Output the [x, y] coordinate of the center of the cell containing the given text.  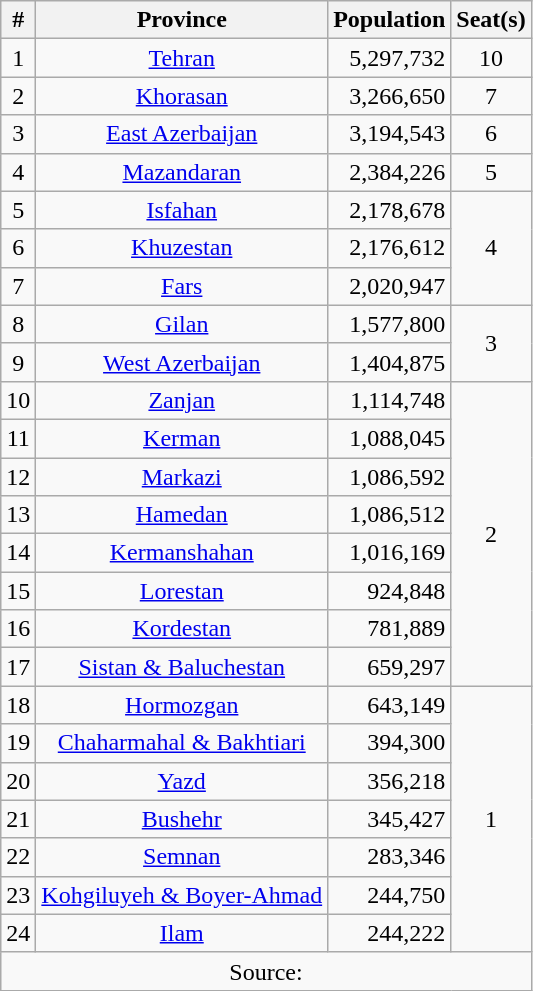
Isfahan [182, 210]
21 [18, 819]
# [18, 20]
Khuzestan [182, 248]
Bushehr [182, 819]
Fars [182, 286]
22 [18, 857]
244,222 [390, 933]
394,300 [390, 743]
1,086,592 [390, 477]
5,297,732 [390, 58]
3,194,543 [390, 134]
Ilam [182, 933]
24 [18, 933]
2,176,612 [390, 248]
Kordestan [182, 629]
Hormozgan [182, 705]
283,346 [390, 857]
20 [18, 781]
Gilan [182, 324]
Kermanshahan [182, 553]
2,384,226 [390, 172]
19 [18, 743]
9 [18, 362]
Lorestan [182, 591]
1,114,748 [390, 400]
West Azerbaijan [182, 362]
Kohgiluyeh & Boyer-Ahmad [182, 895]
Kerman [182, 438]
659,297 [390, 667]
2,178,678 [390, 210]
924,848 [390, 591]
3,266,650 [390, 96]
Zanjan [182, 400]
Source: [266, 971]
1,086,512 [390, 515]
East Azerbaijan [182, 134]
Hamedan [182, 515]
14 [18, 553]
1,088,045 [390, 438]
18 [18, 705]
Tehran [182, 58]
15 [18, 591]
Yazd [182, 781]
Markazi [182, 477]
345,427 [390, 819]
8 [18, 324]
Population [390, 20]
356,218 [390, 781]
12 [18, 477]
781,889 [390, 629]
1,577,800 [390, 324]
Khorasan [182, 96]
Mazandaran [182, 172]
Seat(s) [491, 20]
1,404,875 [390, 362]
Sistan & Baluchestan [182, 667]
23 [18, 895]
244,750 [390, 895]
Chaharmahal & Bakhtiari [182, 743]
17 [18, 667]
16 [18, 629]
643,149 [390, 705]
Semnan [182, 857]
Province [182, 20]
13 [18, 515]
11 [18, 438]
1,016,169 [390, 553]
2,020,947 [390, 286]
